Provide the [X, Y] coordinate of the cell's center where the given text is located.  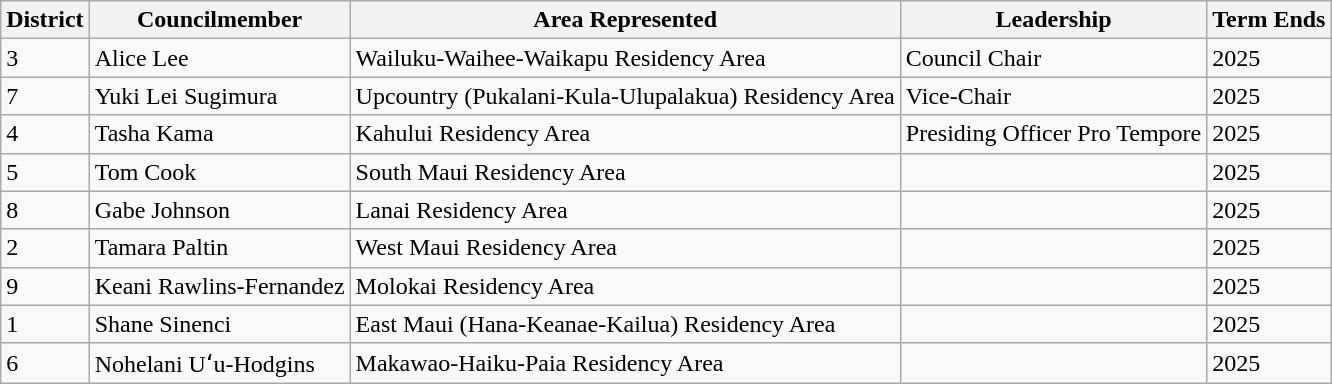
Upcountry (Pukalani-Kula-Ulupalakua) Residency Area [625, 96]
Presiding Officer Pro Tempore [1053, 134]
7 [45, 96]
Tom Cook [220, 172]
Vice-Chair [1053, 96]
Keani Rawlins-Fernandez [220, 286]
3 [45, 58]
Tamara Paltin [220, 248]
Term Ends [1269, 20]
Wailuku-Waihee-Waikapu Residency Area [625, 58]
District [45, 20]
Lanai Residency Area [625, 210]
Shane Sinenci [220, 324]
Nohelani Uʻu-Hodgins [220, 363]
Leadership [1053, 20]
8 [45, 210]
Gabe Johnson [220, 210]
Councilmember [220, 20]
9 [45, 286]
East Maui (Hana-Keanae-Kailua) Residency Area [625, 324]
1 [45, 324]
South Maui Residency Area [625, 172]
2 [45, 248]
4 [45, 134]
Council Chair [1053, 58]
Molokai Residency Area [625, 286]
West Maui Residency Area [625, 248]
Yuki Lei Sugimura [220, 96]
6 [45, 363]
Tasha Kama [220, 134]
Area Represented [625, 20]
Makawao-Haiku-Paia Residency Area [625, 363]
5 [45, 172]
Kahului Residency Area [625, 134]
Alice Lee [220, 58]
